Return the [x, y] coordinate for the center point of the cell that contains the specified text.  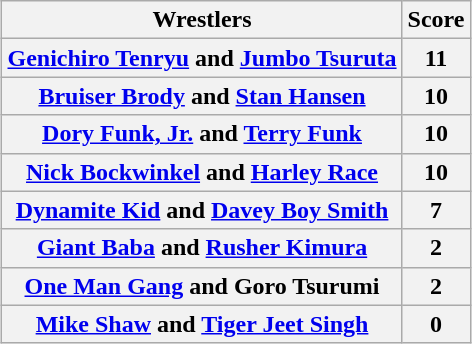
Bruiser Brody and Stan Hansen [202, 96]
Dynamite Kid and Davey Boy Smith [202, 210]
Dory Funk, Jr. and Terry Funk [202, 134]
Genichiro Tenryu and Jumbo Tsuruta [202, 58]
Nick Bockwinkel and Harley Race [202, 172]
Giant Baba and Rusher Kimura [202, 248]
Score [436, 20]
Mike Shaw and Tiger Jeet Singh [202, 324]
0 [436, 324]
One Man Gang and Goro Tsurumi [202, 286]
7 [436, 210]
11 [436, 58]
Wrestlers [202, 20]
